Return [X, Y] of the center of cell containing provided text 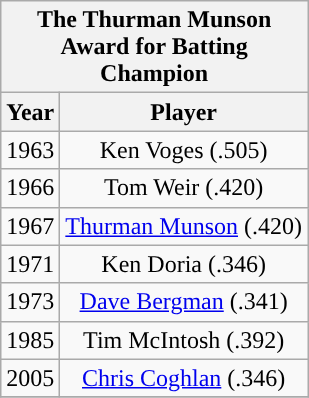
Thurman Munson (.420) [184, 226]
Ken Doria (.346) [184, 264]
Tom Weir (.420) [184, 188]
Ken Voges (.505) [184, 150]
1966 [30, 188]
1985 [30, 340]
1973 [30, 302]
2005 [30, 378]
1971 [30, 264]
Dave Bergman (.341) [184, 302]
The Thurman Munson Award for Batting Champion [154, 47]
Player [184, 112]
Year [30, 112]
Chris Coghlan (.346) [184, 378]
1967 [30, 226]
Tim McIntosh (.392) [184, 340]
1963 [30, 150]
